For the text-containing cell, return its midpoint in (x, y) coordinate format. 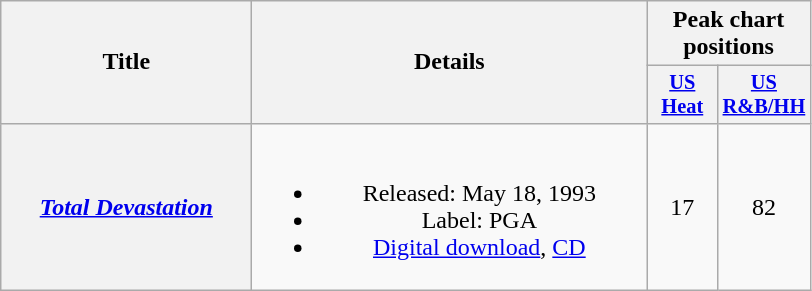
Total Devastation (126, 206)
Released: May 18, 1993Label: PGADigital download, CD (450, 206)
USHeat (682, 95)
USR&B/HH (764, 95)
Peak chart positions (728, 34)
Details (450, 62)
Title (126, 62)
17 (682, 206)
82 (764, 206)
